Find where the given text appears and provide that cell's center as [x, y] coordinate. 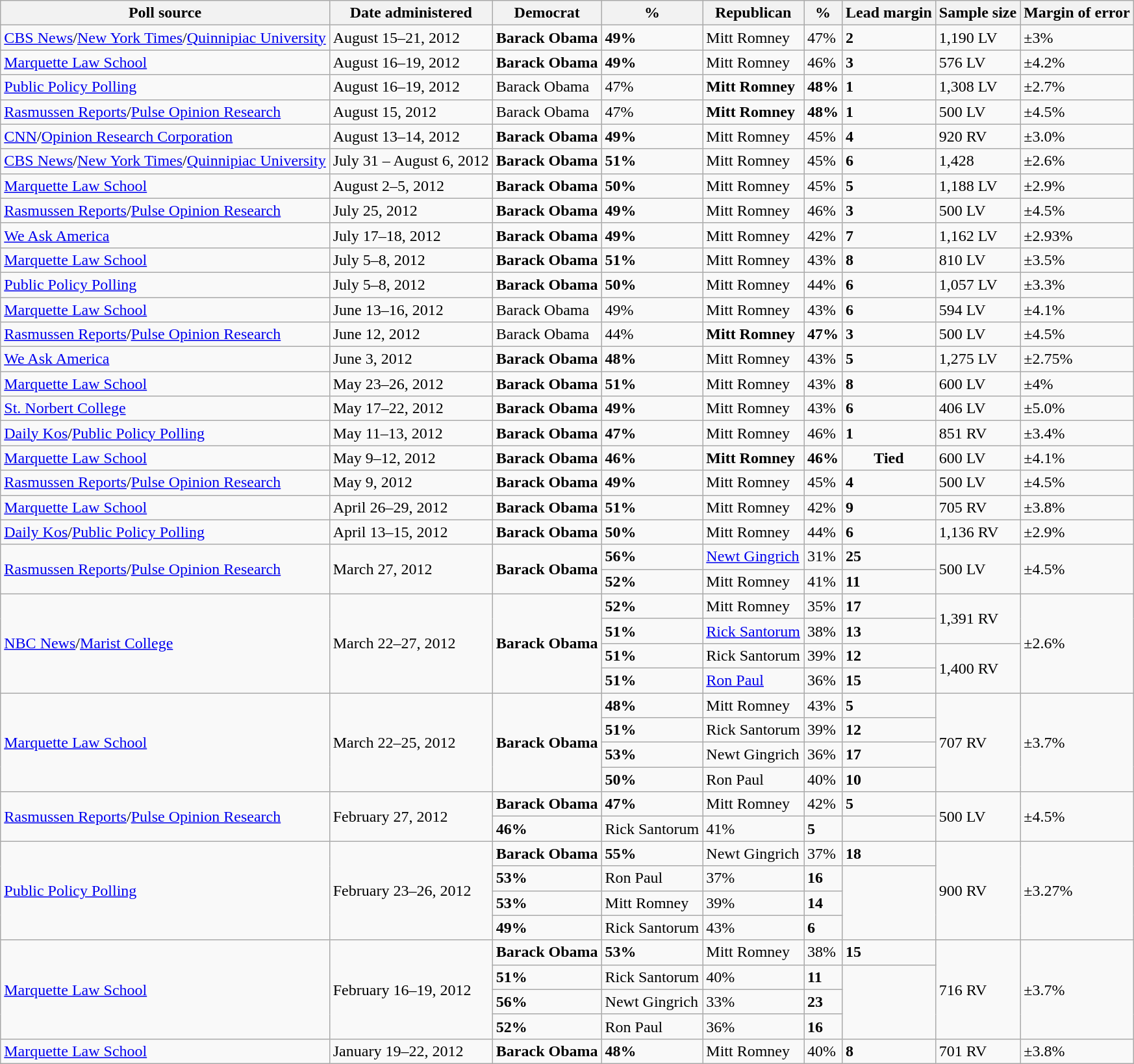
9 [889, 507]
May 17–22, 2012 [410, 409]
Poll source [165, 13]
55% [652, 854]
Date administered [410, 13]
2 [889, 38]
406 LV [977, 409]
±3.0% [1077, 136]
March 22–27, 2012 [410, 643]
August 2–5, 2012 [410, 186]
July 25, 2012 [410, 210]
±2.93% [1077, 235]
May 23–26, 2012 [410, 384]
Sample size [977, 13]
14 [824, 903]
May 11–13, 2012 [410, 433]
March 22–25, 2012 [410, 742]
18 [889, 854]
707 RV [977, 742]
April 26–29, 2012 [410, 507]
CNN/Opinion Research Corporation [165, 136]
NBC News/Marist College [165, 643]
705 RV [977, 507]
1,275 LV [977, 359]
Tied [889, 458]
Democrat [547, 13]
Republican [753, 13]
1,190 LV [977, 38]
August 13–14, 2012 [410, 136]
May 9–12, 2012 [410, 458]
±2.7% [1077, 87]
7 [889, 235]
±5.0% [1077, 409]
1,136 RV [977, 532]
August 15, 2012 [410, 112]
±3.3% [1077, 285]
June 12, 2012 [410, 335]
St. Norbert College [165, 409]
July 31 – August 6, 2012 [410, 161]
±3.5% [1077, 260]
10 [889, 779]
March 27, 2012 [410, 569]
May 9, 2012 [410, 483]
1,391 RV [977, 618]
1,162 LV [977, 235]
1,308 LV [977, 87]
23 [824, 1002]
1,400 RV [977, 668]
±3% [1077, 38]
1,428 [977, 161]
±3.27% [1077, 891]
701 RV [977, 1051]
576 LV [977, 62]
Margin of error [1077, 13]
±3.4% [1077, 433]
January 19–22, 2012 [410, 1051]
33% [753, 1002]
13 [889, 631]
851 RV [977, 433]
31% [824, 557]
35% [824, 606]
July 17–18, 2012 [410, 235]
810 LV [977, 260]
June 13–16, 2012 [410, 310]
900 RV [977, 891]
February 27, 2012 [410, 817]
August 15–21, 2012 [410, 38]
±4.2% [1077, 62]
±2.75% [1077, 359]
±4% [1077, 384]
Lead margin [889, 13]
April 13–15, 2012 [410, 532]
920 RV [977, 136]
1,188 LV [977, 186]
716 RV [977, 989]
February 23–26, 2012 [410, 891]
594 LV [977, 310]
25 [889, 557]
February 16–19, 2012 [410, 989]
June 3, 2012 [410, 359]
1,057 LV [977, 285]
